Locate the cell with the specified text and output its (X, Y) center coordinate. 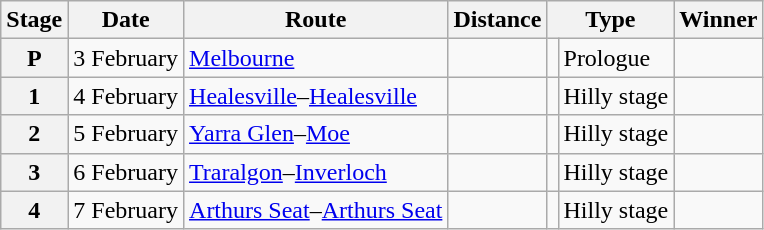
Date (126, 20)
7 February (126, 210)
4 February (126, 96)
Yarra Glen–Moe (316, 134)
3 February (126, 58)
Prologue (616, 58)
3 (34, 172)
Melbourne (316, 58)
6 February (126, 172)
Distance (498, 20)
5 February (126, 134)
4 (34, 210)
Type (610, 20)
Route (316, 20)
1 (34, 96)
Traralgon–Inverloch (316, 172)
2 (34, 134)
P (34, 58)
Healesville–Healesville (316, 96)
Stage (34, 20)
Arthurs Seat–Arthurs Seat (316, 210)
Winner (718, 20)
